Identify which cell holds the provided text, then report its (x, y) central coordinate. 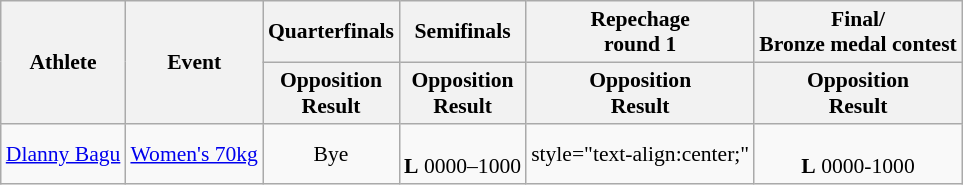
Final/Bronze medal contest (858, 32)
L 0000–1000 (462, 154)
L 0000-1000 (858, 154)
Athlete (64, 62)
Semifinals (462, 32)
Event (194, 62)
Women's 70kg (194, 154)
Quarterfinals (331, 32)
style="text-align:center;" (640, 154)
Repechage round 1 (640, 32)
Bye (331, 154)
Dlanny Bagu (64, 154)
